Detect which cell encompasses the target text, then output its (X, Y) center coordinate. 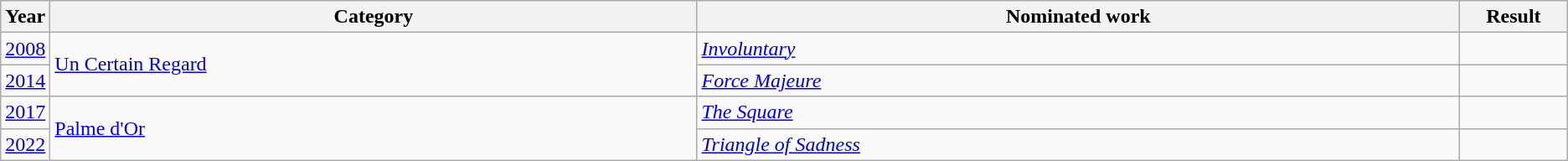
Force Majeure (1079, 80)
Palme d'Or (374, 128)
2008 (25, 49)
Result (1514, 17)
Un Certain Regard (374, 65)
Involuntary (1079, 49)
Nominated work (1079, 17)
The Square (1079, 112)
2017 (25, 112)
Triangle of Sadness (1079, 144)
Category (374, 17)
Year (25, 17)
2014 (25, 80)
2022 (25, 144)
